Return [X, Y] of the center of cell containing provided text 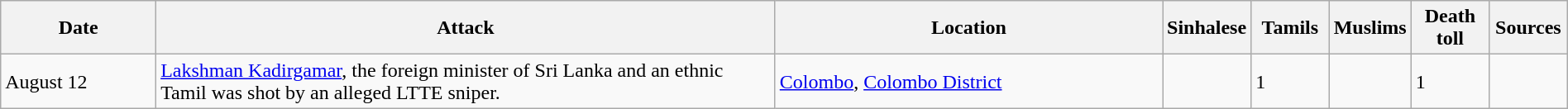
Date [79, 28]
Tamils [1290, 28]
Lakshman Kadirgamar, the foreign minister of Sri Lanka and an ethnic Tamil was shot by an alleged LTTE sniper. [466, 81]
Colombo, Colombo District [968, 81]
Muslims [1370, 28]
Sources [1528, 28]
Attack [466, 28]
Location [968, 28]
Sinhalese [1207, 28]
August 12 [79, 81]
Death toll [1450, 28]
